Find where the given text appears and provide that cell's center as (X, Y) coordinate. 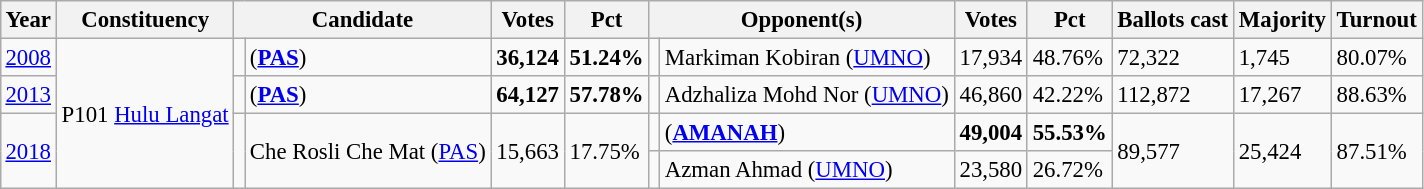
Majority (1282, 20)
89,577 (1172, 152)
Candidate (362, 20)
80.07% (1376, 57)
46,860 (990, 95)
Year (28, 20)
Adzhaliza Mohd Nor (UMNO) (806, 95)
88.63% (1376, 95)
17.75% (606, 152)
Che Rosli Che Mat (PAS) (368, 152)
26.72% (1070, 170)
17,934 (990, 57)
23,580 (990, 170)
49,004 (990, 133)
2018 (28, 152)
1,745 (1282, 57)
112,872 (1172, 95)
51.24% (606, 57)
55.53% (1070, 133)
15,663 (528, 152)
57.78% (606, 95)
Markiman Kobiran (UMNO) (806, 57)
17,267 (1282, 95)
Ballots cast (1172, 20)
Turnout (1376, 20)
Azman Ahmad (UMNO) (806, 170)
42.22% (1070, 95)
25,424 (1282, 152)
P101 Hulu Langat (145, 113)
72,322 (1172, 57)
64,127 (528, 95)
(AMANAH) (806, 133)
2008 (28, 57)
Opponent(s) (802, 20)
Constituency (145, 20)
2013 (28, 95)
48.76% (1070, 57)
87.51% (1376, 152)
36,124 (528, 57)
